Scan for the cell matching the given text and deliver its (x, y) coordinate at center. 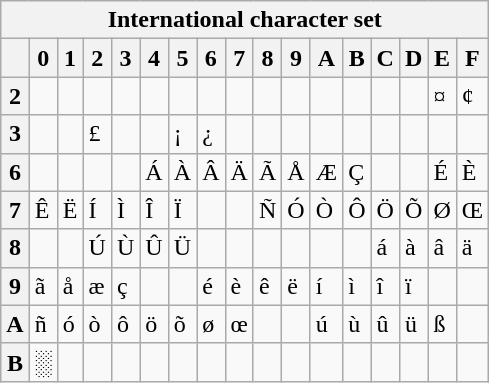
é (211, 286)
E (442, 58)
1 (70, 58)
Ï (182, 210)
ä (472, 248)
Á (154, 172)
Î (154, 210)
ó (70, 324)
ß (442, 324)
û (385, 324)
œ (239, 324)
International character set (245, 20)
î (385, 286)
Œ (472, 210)
5 (182, 58)
Ù (125, 248)
░ (43, 362)
Ö (385, 210)
¤ (442, 96)
ø (211, 324)
¢ (472, 96)
£ (97, 134)
È (472, 172)
Â (211, 172)
Ò (326, 210)
ô (125, 324)
Ô (357, 210)
Ç (357, 172)
å (70, 286)
¿ (211, 134)
õ (182, 324)
á (385, 248)
Ñ (267, 210)
ê (267, 286)
ç (125, 286)
ï (413, 286)
æ (97, 286)
ñ (43, 324)
Ó (296, 210)
Æ (326, 172)
Ú (97, 248)
Û (154, 248)
è (239, 286)
Õ (413, 210)
¡ (182, 134)
ò (97, 324)
Å (296, 172)
4 (154, 58)
D (413, 58)
Ã (267, 172)
ü (413, 324)
Ä (239, 172)
à (413, 248)
í (326, 286)
Ë (70, 210)
Ì (125, 210)
ë (296, 286)
ú (326, 324)
ö (154, 324)
ã (43, 286)
Ø (442, 210)
Í (97, 210)
â (442, 248)
Ê (43, 210)
0 (43, 58)
ù (357, 324)
ì (357, 286)
C (385, 58)
Ü (182, 248)
À (182, 172)
F (472, 58)
É (442, 172)
